Provide the [X, Y] coordinate of the cell's center where the given text is located.  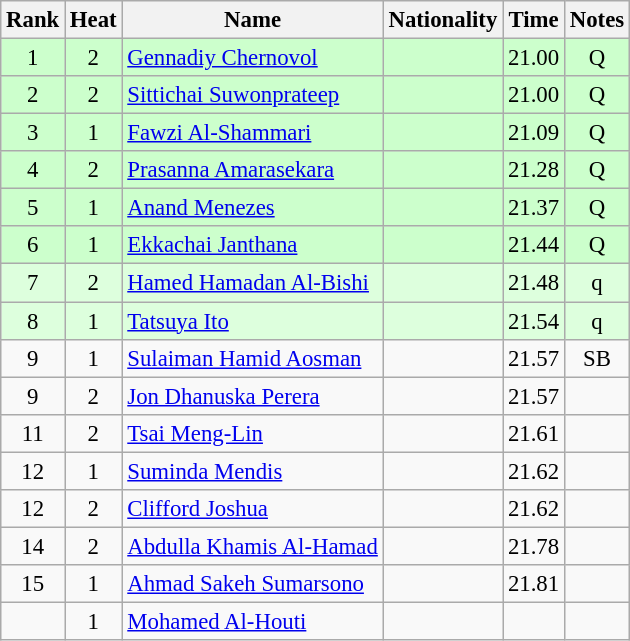
Ekkachai Janthana [252, 245]
Ahmad Sakeh Sumarsono [252, 584]
Nationality [442, 20]
21.09 [534, 133]
5 [33, 208]
Sulaiman Hamid Aosman [252, 358]
11 [33, 433]
15 [33, 584]
Anand Menezes [252, 208]
14 [33, 546]
Name [252, 20]
Tatsuya Ito [252, 321]
21.78 [534, 546]
Clifford Joshua [252, 509]
Rank [33, 20]
7 [33, 283]
Time [534, 20]
Heat [94, 20]
SB [596, 358]
6 [33, 245]
21.37 [534, 208]
Sittichai Suwonprateep [252, 95]
Tsai Meng-Lin [252, 433]
Abdulla Khamis Al-Hamad [252, 546]
Suminda Mendis [252, 471]
Notes [596, 20]
21.54 [534, 321]
Jon Dhanuska Perera [252, 396]
Prasanna Amarasekara [252, 170]
21.61 [534, 433]
Mohamed Al-Houti [252, 621]
8 [33, 321]
21.48 [534, 283]
3 [33, 133]
Fawzi Al-Shammari [252, 133]
21.28 [534, 170]
Hamed Hamadan Al-Bishi [252, 283]
21.81 [534, 584]
Gennadiy Chernovol [252, 58]
21.44 [534, 245]
4 [33, 170]
